Provide the (x, y) coordinate of the cell's center where the given text is located.  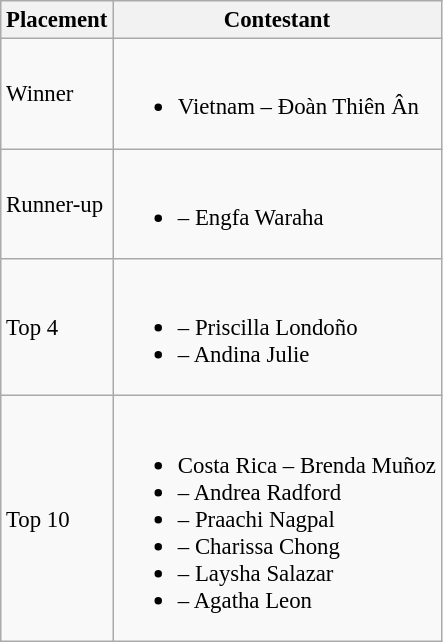
Placement (57, 20)
Winner (57, 94)
Top 4 (57, 328)
Contestant (278, 20)
– Priscilla Londoño – Andina Julie (278, 328)
Vietnam – Đoàn Thiên Ân (278, 94)
Top 10 (57, 518)
Costa Rica – Brenda Muñoz – Andrea Radford – Praachi Nagpal – Charissa Chong – Laysha Salazar – Agatha Leon (278, 518)
Runner-up (57, 204)
– Engfa Waraha (278, 204)
